Find where the given text appears and provide that cell's center as [x, y] coordinate. 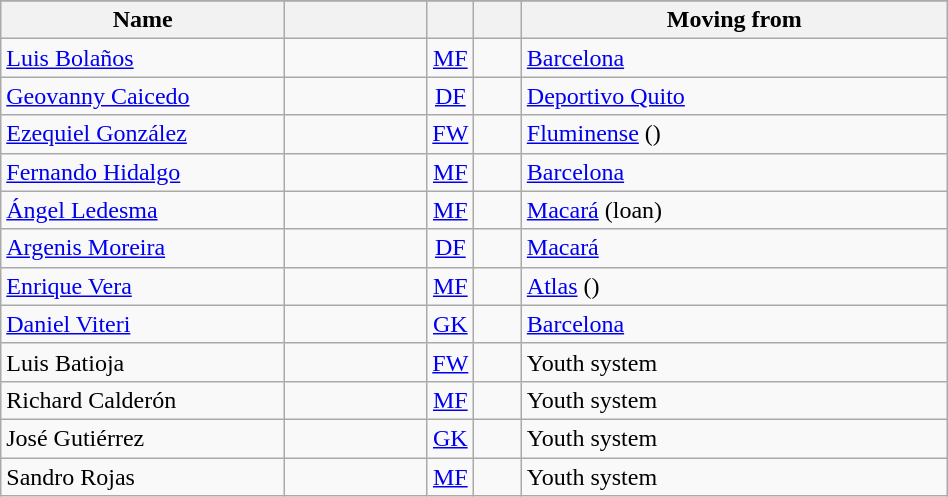
Argenis Moreira [143, 248]
Macará [734, 248]
Ezequiel González [143, 134]
Deportivo Quito [734, 96]
Richard Calderón [143, 400]
Moving from [734, 20]
Fluminense () [734, 134]
Luis Batioja [143, 362]
José Gutiérrez [143, 438]
Name [143, 20]
Enrique Vera [143, 286]
Geovanny Caicedo [143, 96]
Macará (loan) [734, 210]
Ángel Ledesma [143, 210]
Luis Bolaños [143, 58]
Atlas () [734, 286]
Sandro Rojas [143, 477]
Daniel Viteri [143, 324]
Fernando Hidalgo [143, 172]
